Find where the given text appears and provide that cell's center as [X, Y] coordinate. 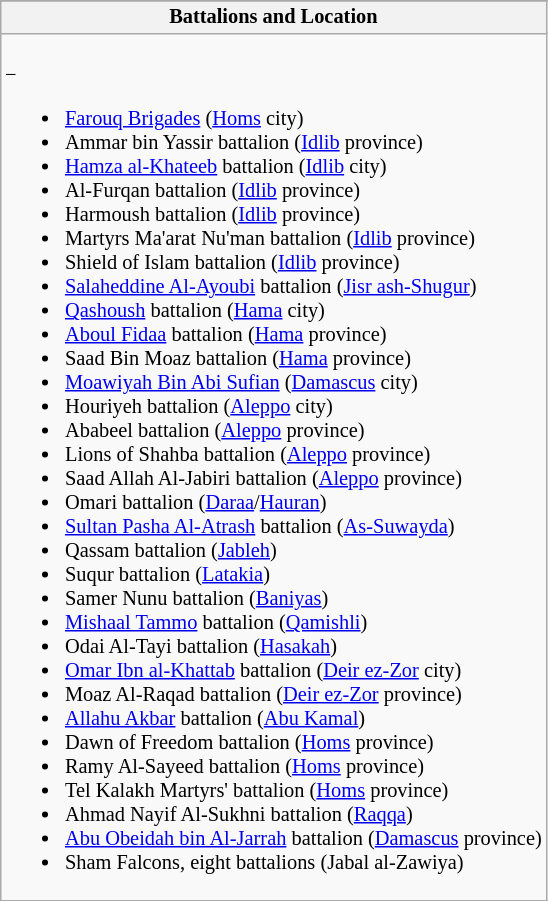
Battalions and Location [273, 17]
